Return [x, y] of the center of cell containing provided text 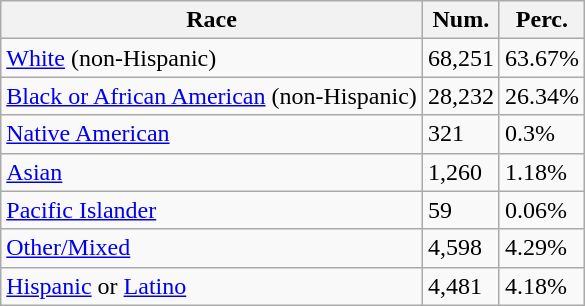
321 [460, 134]
59 [460, 210]
4.29% [542, 248]
68,251 [460, 58]
Asian [212, 172]
1.18% [542, 172]
White (non-Hispanic) [212, 58]
0.3% [542, 134]
4,598 [460, 248]
Perc. [542, 20]
4.18% [542, 286]
1,260 [460, 172]
Hispanic or Latino [212, 286]
Other/Mixed [212, 248]
Num. [460, 20]
Native American [212, 134]
63.67% [542, 58]
4,481 [460, 286]
26.34% [542, 96]
Pacific Islander [212, 210]
Black or African American (non-Hispanic) [212, 96]
0.06% [542, 210]
Race [212, 20]
28,232 [460, 96]
